Identify which cell holds the provided text, then report its (X, Y) central coordinate. 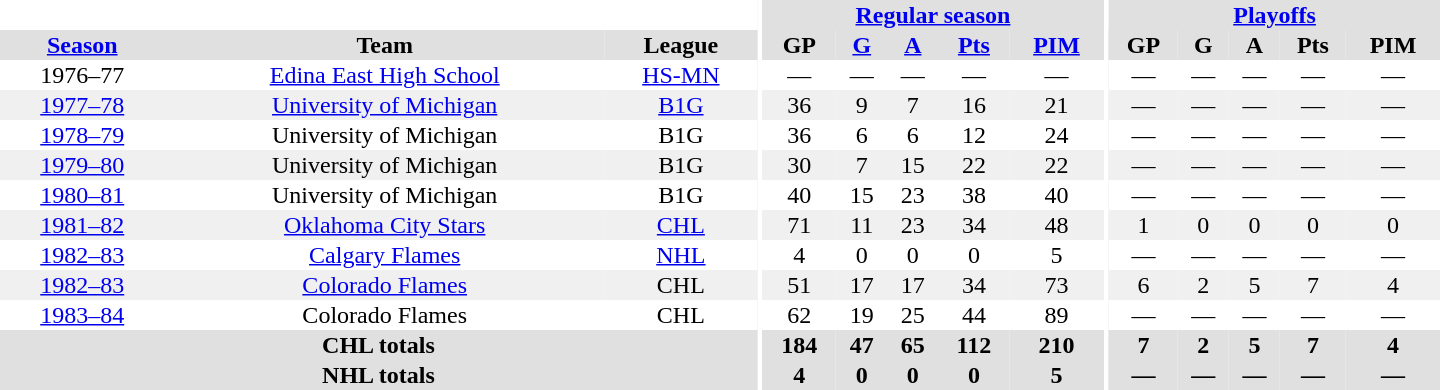
44 (974, 315)
24 (1057, 135)
71 (799, 225)
League (681, 45)
51 (799, 285)
HS-MN (681, 75)
11 (862, 225)
12 (974, 135)
Team (384, 45)
NHL (681, 255)
CHL totals (378, 345)
1983–84 (82, 315)
112 (974, 345)
184 (799, 345)
Edina East High School (384, 75)
21 (1057, 105)
210 (1057, 345)
16 (974, 105)
30 (799, 165)
1 (1144, 225)
73 (1057, 285)
9 (862, 105)
48 (1057, 225)
1981–82 (82, 225)
1978–79 (82, 135)
Calgary Flames (384, 255)
38 (974, 195)
NHL totals (378, 375)
Playoffs (1274, 15)
1977–78 (82, 105)
47 (862, 345)
62 (799, 315)
65 (912, 345)
19 (862, 315)
89 (1057, 315)
1979–80 (82, 165)
Regular season (932, 15)
1976–77 (82, 75)
25 (912, 315)
1980–81 (82, 195)
Season (82, 45)
Oklahoma City Stars (384, 225)
